Return the [X, Y] coordinate for the center point of the cell that contains the specified text.  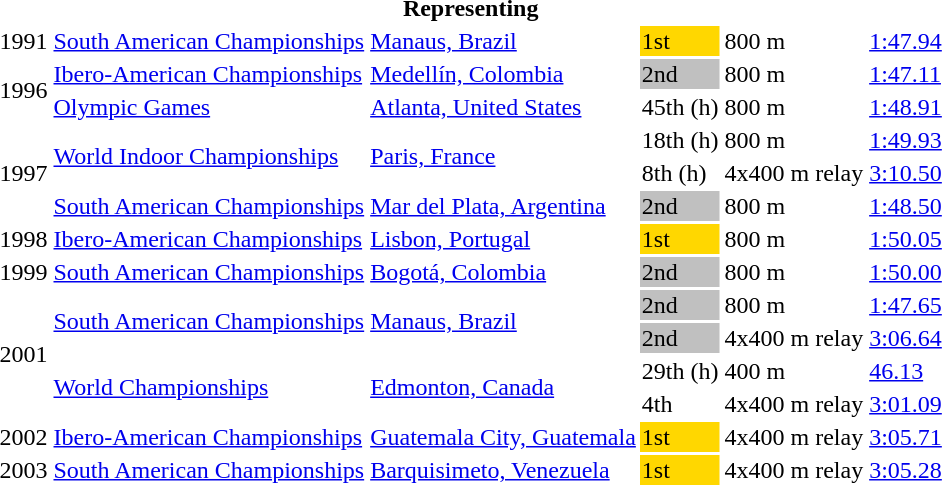
Edmonton, Canada [504, 388]
Lisbon, Portugal [504, 239]
4th [680, 404]
Guatemala City, Guatemala [504, 437]
18th (h) [680, 140]
World Championships [209, 388]
45th (h) [680, 107]
Medellín, Colombia [504, 74]
Barquisimeto, Venezuela [504, 470]
Mar del Plata, Argentina [504, 206]
World Indoor Championships [209, 156]
8th (h) [680, 173]
Atlanta, United States [504, 107]
29th (h) [680, 371]
Paris, France [504, 156]
Bogotá, Colombia [504, 272]
Olympic Games [209, 107]
400 m [794, 371]
